Detect which cell encompasses the target text, then output its (X, Y) center coordinate. 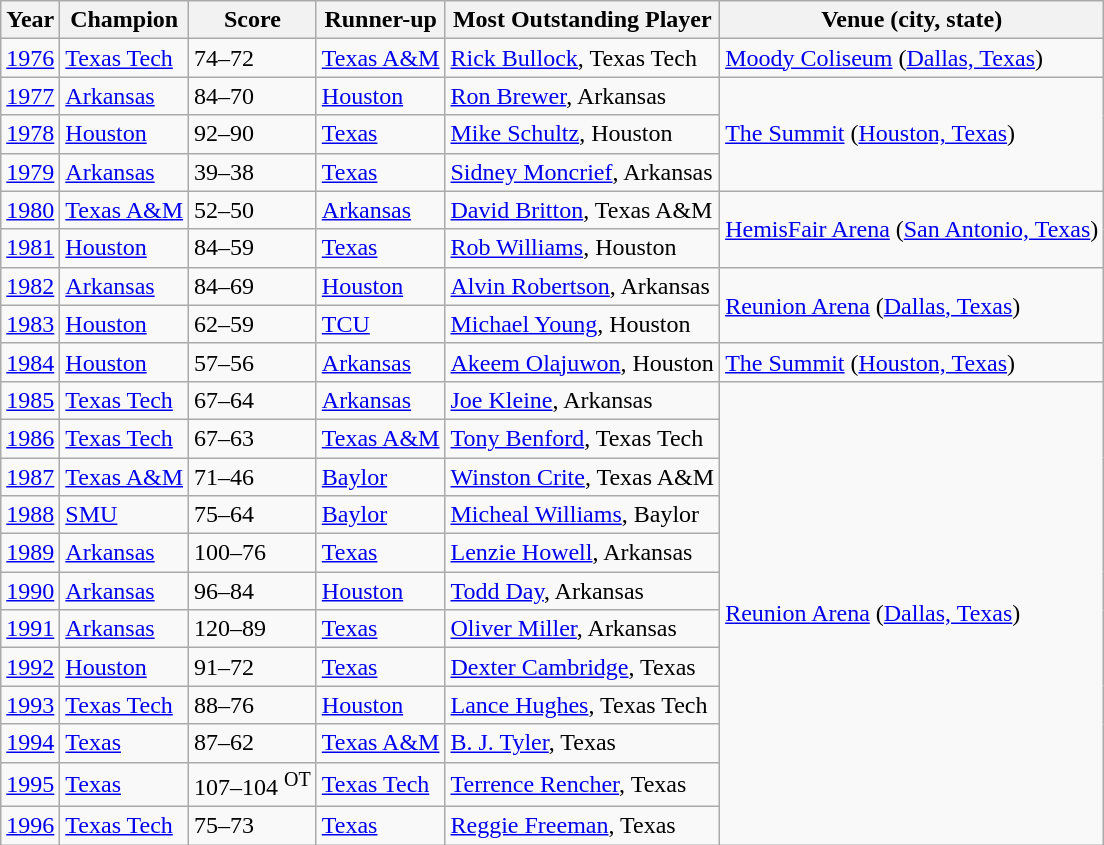
87–62 (253, 743)
Ron Brewer, Arkansas (582, 96)
1976 (30, 58)
75–73 (253, 826)
Venue (city, state) (912, 20)
1994 (30, 743)
67–63 (253, 438)
107–104 OT (253, 784)
92–90 (253, 134)
SMU (124, 515)
84–59 (253, 248)
1990 (30, 591)
39–38 (253, 172)
Lenzie Howell, Arkansas (582, 553)
91–72 (253, 667)
Michael Young, Houston (582, 324)
Winston Crite, Texas A&M (582, 477)
62–59 (253, 324)
1978 (30, 134)
120–89 (253, 629)
1989 (30, 553)
1981 (30, 248)
1982 (30, 286)
Runner-up (380, 20)
75–64 (253, 515)
Rob Williams, Houston (582, 248)
1979 (30, 172)
Mike Schultz, Houston (582, 134)
96–84 (253, 591)
1988 (30, 515)
Most Outstanding Player (582, 20)
74–72 (253, 58)
Score (253, 20)
67–64 (253, 400)
1977 (30, 96)
Champion (124, 20)
Terrence Rencher, Texas (582, 784)
Dexter Cambridge, Texas (582, 667)
1991 (30, 629)
1980 (30, 210)
Rick Bullock, Texas Tech (582, 58)
Oliver Miller, Arkansas (582, 629)
Micheal Williams, Baylor (582, 515)
1985 (30, 400)
Akeem Olajuwon, Houston (582, 362)
TCU (380, 324)
52–50 (253, 210)
1993 (30, 705)
Sidney Moncrief, Arkansas (582, 172)
57–56 (253, 362)
B. J. Tyler, Texas (582, 743)
Alvin Robertson, Arkansas (582, 286)
1996 (30, 826)
Year (30, 20)
1987 (30, 477)
100–76 (253, 553)
84–70 (253, 96)
1992 (30, 667)
1983 (30, 324)
Tony Benford, Texas Tech (582, 438)
88–76 (253, 705)
1984 (30, 362)
71–46 (253, 477)
1986 (30, 438)
Lance Hughes, Texas Tech (582, 705)
HemisFair Arena (San Antonio, Texas) (912, 229)
Moody Coliseum (Dallas, Texas) (912, 58)
David Britton, Texas A&M (582, 210)
Todd Day, Arkansas (582, 591)
84–69 (253, 286)
Joe Kleine, Arkansas (582, 400)
1995 (30, 784)
Reggie Freeman, Texas (582, 826)
